Determine the [x, y] coordinate at the center of the cell enclosing the given text.  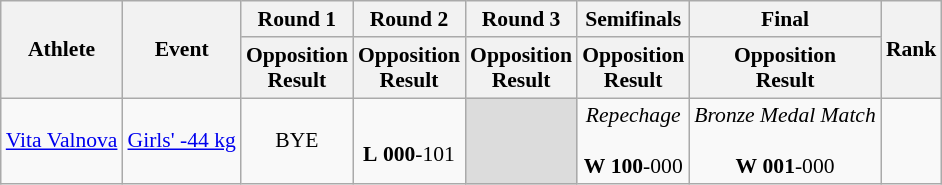
Semifinals [633, 19]
Girls' -44 kg [181, 142]
Repechage W 100-000 [633, 142]
BYE [297, 142]
Round 3 [521, 19]
Final [785, 19]
L 000-101 [409, 142]
Vita Valnova [62, 142]
Bronze Medal Match W 001-000 [785, 142]
Event [181, 50]
Round 2 [409, 19]
Athlete [62, 50]
Rank [912, 50]
Round 1 [297, 19]
